Capture the cell that displays the provided text and extract its [X, Y] central coordinate. 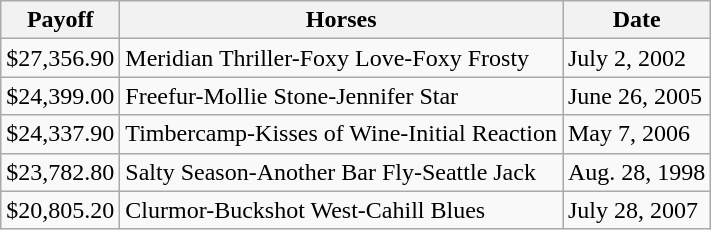
Freefur-Mollie Stone-Jennifer Star [342, 96]
$27,356.90 [60, 58]
$20,805.20 [60, 210]
$23,782.80 [60, 172]
May 7, 2006 [636, 134]
Clurmor-Buckshot West-Cahill Blues [342, 210]
$24,399.00 [60, 96]
June 26, 2005 [636, 96]
Meridian Thriller-Foxy Love-Foxy Frosty [342, 58]
Aug. 28, 1998 [636, 172]
Horses [342, 20]
July 28, 2007 [636, 210]
$24,337.90 [60, 134]
Payoff [60, 20]
Timbercamp-Kisses of Wine-Initial Reaction [342, 134]
Salty Season-Another Bar Fly-Seattle Jack [342, 172]
Date [636, 20]
July 2, 2002 [636, 58]
